Search for the cell housing the specified text and yield its (x, y) center coordinate. 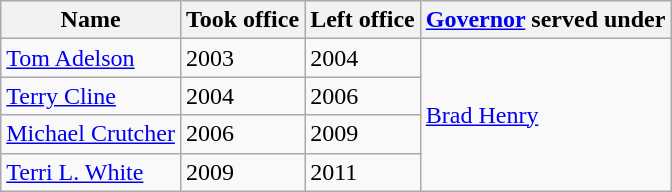
Governor served under (546, 20)
Left office (363, 20)
Name (91, 20)
2011 (363, 172)
Took office (242, 20)
Terri L. White (91, 172)
Tom Adelson (91, 58)
Michael Crutcher (91, 134)
Terry Cline (91, 96)
Brad Henry (546, 115)
2003 (242, 58)
